Search for the cell housing the specified text and yield its (X, Y) center coordinate. 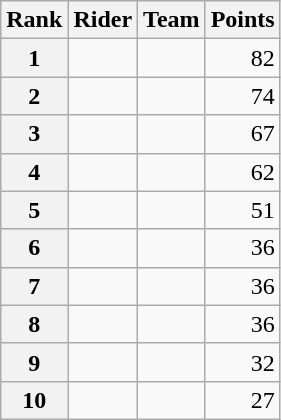
6 (34, 248)
82 (242, 58)
27 (242, 400)
7 (34, 286)
3 (34, 134)
8 (34, 324)
9 (34, 362)
Points (242, 20)
74 (242, 96)
1 (34, 58)
4 (34, 172)
Team (172, 20)
5 (34, 210)
Rank (34, 20)
62 (242, 172)
10 (34, 400)
2 (34, 96)
32 (242, 362)
51 (242, 210)
Rider (103, 20)
67 (242, 134)
